Find where the given text appears and provide that cell's center as (X, Y) coordinate. 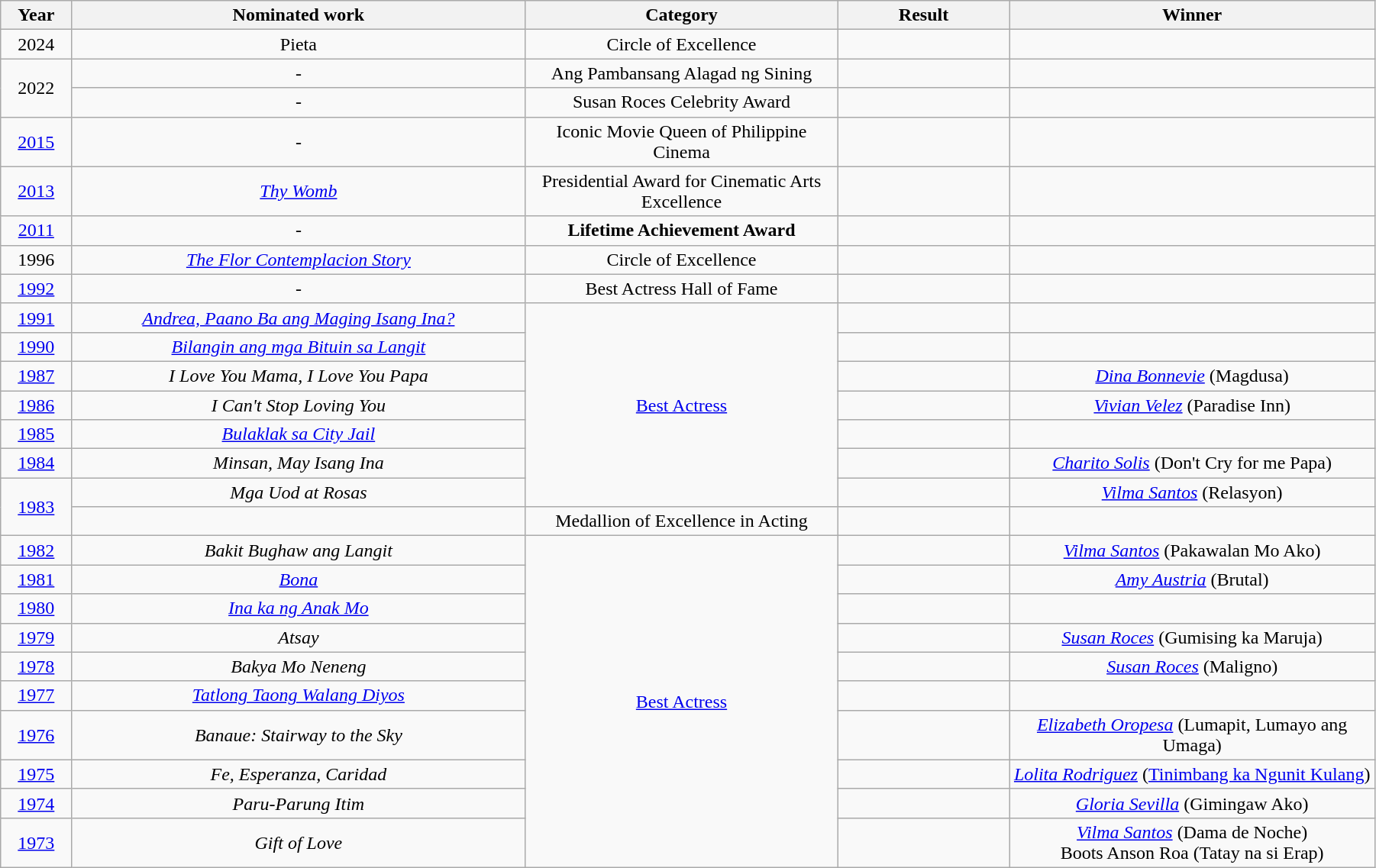
1990 (37, 347)
Vilma Santos (Relasyon) (1193, 492)
2011 (37, 231)
The Flor Contemplacion Story (299, 260)
1983 (37, 507)
1982 (37, 550)
Charito Solis (Don't Cry for me Papa) (1193, 463)
Category (681, 15)
2013 (37, 191)
Thy Womb (299, 191)
Best Actress Hall of Fame (681, 289)
Andrea, Paano Ba ang Maging Isang Ina? (299, 318)
Tatlong Taong Walang Diyos (299, 695)
1992 (37, 289)
I Love You Mama, I Love You Papa (299, 376)
Ang Pambansang Alagad ng Sining (681, 73)
Bakya Mo Neneng (299, 666)
1977 (37, 695)
Winner (1193, 15)
2022 (37, 88)
Vivian Velez (Paradise Inn) (1193, 405)
Mga Uod at Rosas (299, 492)
1985 (37, 434)
1984 (37, 463)
Lifetime Achievement Award (681, 231)
Amy Austria (Brutal) (1193, 579)
Lolita Rodriguez (Tinimbang ka Ngunit Kulang) (1193, 774)
1996 (37, 260)
Vilma Santos (Pakawalan Mo Ako) (1193, 550)
1973 (37, 843)
Dina Bonnevie (Magdusa) (1193, 376)
1975 (37, 774)
Bilangin ang mga Bituin sa Langit (299, 347)
Bona (299, 579)
Gloria Sevilla (Gimingaw Ako) (1193, 803)
Susan Roces (Gumising ka Maruja) (1193, 637)
Atsay (299, 637)
Presidential Award for Cinematic Arts Excellence (681, 191)
2024 (37, 44)
Paru-Parung Itim (299, 803)
Year (37, 15)
Susan Roces Celebrity Award (681, 102)
Result (924, 15)
Medallion of Excellence in Acting (681, 521)
Ina ka ng Anak Mo (299, 608)
Iconic Movie Queen of Philippine Cinema (681, 142)
Pieta (299, 44)
1987 (37, 376)
1978 (37, 666)
Minsan, May Isang Ina (299, 463)
Bakit Bughaw ang Langit (299, 550)
I Can't Stop Loving You (299, 405)
1980 (37, 608)
1974 (37, 803)
1976 (37, 734)
Fe, Esperanza, Caridad (299, 774)
Vilma Santos (Dama de Noche) Boots Anson Roa (Tatay na si Erap) (1193, 843)
Bulaklak sa City Jail (299, 434)
Nominated work (299, 15)
1991 (37, 318)
Gift of Love (299, 843)
2015 (37, 142)
1986 (37, 405)
1981 (37, 579)
Susan Roces (Maligno) (1193, 666)
1979 (37, 637)
Banaue: Stairway to the Sky (299, 734)
Elizabeth Oropesa (Lumapit, Lumayo ang Umaga) (1193, 734)
